Extract the [x, y] coordinate from the center of the cell holding the provided text.  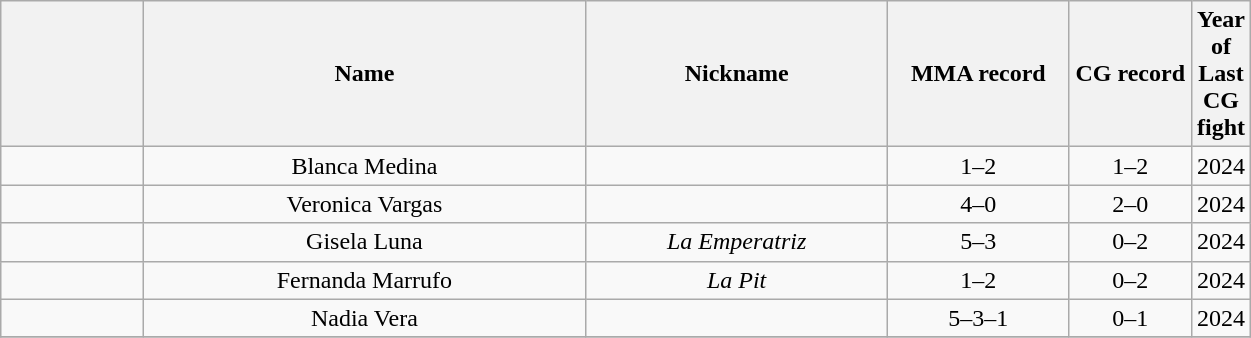
Name [364, 74]
La Emperatriz [737, 242]
Blanca Medina [364, 166]
5–3–1 [979, 318]
Gisela Luna [364, 242]
2–0 [1130, 204]
4–0 [979, 204]
La Pit [737, 280]
MMA record [979, 74]
Nadia Vera [364, 318]
Nickname [737, 74]
0–1 [1130, 318]
Veronica Vargas [364, 204]
5–3 [979, 242]
CG record [1130, 74]
Year of Last CG fight [1220, 74]
Fernanda Marrufo [364, 280]
